Detect which cell encompasses the target text, then output its [x, y] center coordinate. 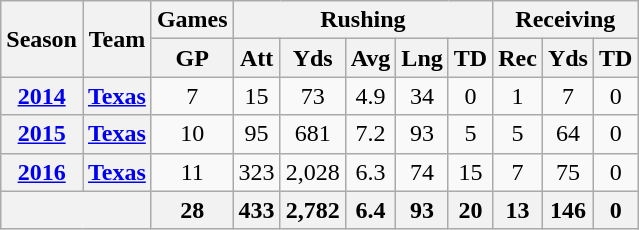
Avg [370, 58]
2015 [42, 134]
Lng [422, 58]
73 [312, 96]
1 [518, 96]
6.3 [370, 172]
Rushing [363, 20]
6.4 [370, 210]
34 [422, 96]
323 [256, 172]
Season [42, 39]
Receiving [566, 20]
64 [568, 134]
2016 [42, 172]
11 [192, 172]
75 [568, 172]
Att [256, 58]
2014 [42, 96]
13 [518, 210]
GP [192, 58]
Rec [518, 58]
28 [192, 210]
681 [312, 134]
433 [256, 210]
74 [422, 172]
20 [470, 210]
2,028 [312, 172]
10 [192, 134]
95 [256, 134]
4.9 [370, 96]
2,782 [312, 210]
Team [116, 39]
146 [568, 210]
Games [192, 20]
7.2 [370, 134]
